Capture the cell that displays the provided text and extract its [X, Y] central coordinate. 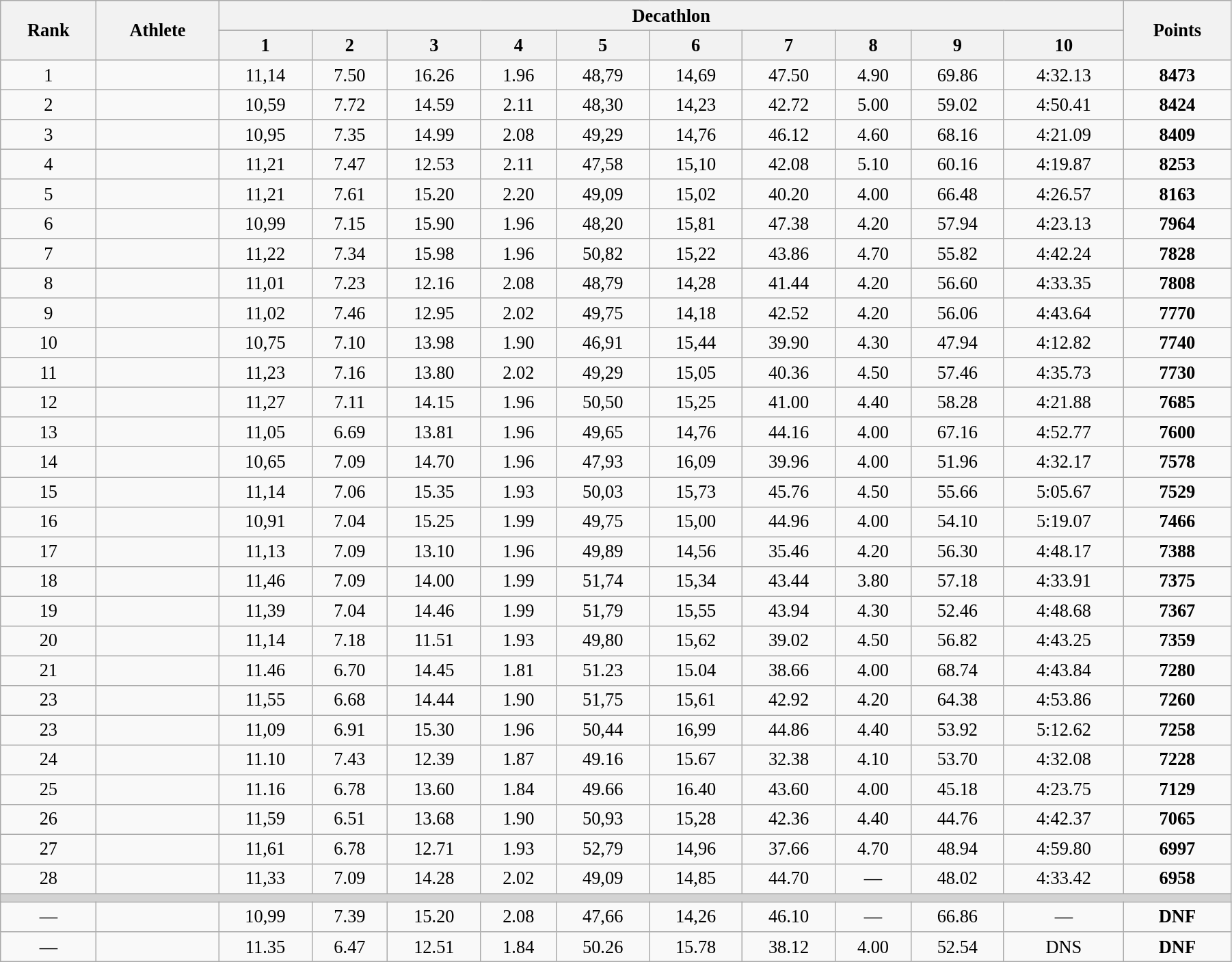
15.90 [434, 224]
16.26 [434, 75]
4:32.13 [1064, 75]
4:33.91 [1064, 581]
12.53 [434, 164]
42.72 [789, 105]
4:21.88 [1064, 402]
53.92 [957, 730]
56.30 [957, 551]
7258 [1177, 730]
12 [49, 402]
13.98 [434, 343]
20 [49, 641]
49,89 [603, 551]
12.95 [434, 313]
14,28 [696, 283]
46.10 [789, 917]
49.66 [603, 790]
11.35 [265, 946]
3.80 [874, 581]
4:53.86 [1064, 700]
53.70 [957, 760]
56.60 [957, 283]
58.28 [957, 402]
44.96 [789, 522]
15.25 [434, 522]
14,26 [696, 917]
48,20 [603, 224]
14.59 [434, 105]
11,27 [265, 402]
19 [49, 611]
7359 [1177, 641]
4:33.42 [1064, 879]
4.90 [874, 75]
15.67 [696, 760]
15.35 [434, 492]
52,79 [603, 849]
4:43.64 [1064, 313]
4:48.68 [1064, 611]
14.99 [434, 135]
14.70 [434, 462]
68.74 [957, 670]
15 [49, 492]
13.68 [434, 819]
15.30 [434, 730]
13.81 [434, 432]
14,96 [696, 849]
45.18 [957, 790]
52.46 [957, 611]
55.66 [957, 492]
24 [49, 760]
4:33.35 [1064, 283]
55.82 [957, 254]
56.06 [957, 313]
12.16 [434, 283]
10,65 [265, 462]
42.52 [789, 313]
11,05 [265, 432]
4:48.17 [1064, 551]
8163 [1177, 194]
6.70 [350, 670]
14,85 [696, 879]
68.16 [957, 135]
15,25 [696, 402]
4:35.73 [1064, 373]
4:42.24 [1064, 254]
47,58 [603, 164]
45.76 [789, 492]
7260 [1177, 700]
11.16 [265, 790]
51,74 [603, 581]
7.72 [350, 105]
43.60 [789, 790]
56.82 [957, 641]
5.10 [874, 164]
46,91 [603, 343]
50,50 [603, 402]
69.86 [957, 75]
49.16 [603, 760]
14,56 [696, 551]
6.69 [350, 432]
7529 [1177, 492]
5:12.62 [1064, 730]
7.15 [350, 224]
44.70 [789, 879]
40.20 [789, 194]
11.51 [434, 641]
42.92 [789, 700]
4:59.80 [1064, 849]
15,73 [696, 492]
4.10 [874, 760]
64.38 [957, 700]
11,01 [265, 283]
25 [49, 790]
59.02 [957, 105]
38.66 [789, 670]
18 [49, 581]
4:23.75 [1064, 790]
16.40 [696, 790]
11,39 [265, 611]
50,82 [603, 254]
8424 [1177, 105]
47,93 [603, 462]
5:19.07 [1064, 522]
7578 [1177, 462]
49,65 [603, 432]
6958 [1177, 879]
27 [49, 849]
10,75 [265, 343]
7.61 [350, 194]
11 [49, 373]
7685 [1177, 402]
50,03 [603, 492]
7228 [1177, 760]
15,55 [696, 611]
13.60 [434, 790]
57.94 [957, 224]
7770 [1177, 313]
47.50 [789, 75]
7375 [1177, 581]
7065 [1177, 819]
6.47 [350, 946]
2.20 [518, 194]
41.00 [789, 402]
6997 [1177, 849]
15,34 [696, 581]
7.18 [350, 641]
66.86 [957, 917]
39.96 [789, 462]
37.66 [789, 849]
4:12.82 [1064, 343]
7.11 [350, 402]
44.16 [789, 432]
15,62 [696, 641]
14,18 [696, 313]
14,23 [696, 105]
11,23 [265, 373]
15.78 [696, 946]
46.12 [789, 135]
7466 [1177, 522]
7.35 [350, 135]
7.23 [350, 283]
7.43 [350, 760]
43.86 [789, 254]
14,69 [696, 75]
38.12 [789, 946]
7730 [1177, 373]
13.10 [434, 551]
13.80 [434, 373]
11.10 [265, 760]
66.48 [957, 194]
7.16 [350, 373]
8409 [1177, 135]
10,95 [265, 135]
4:43.25 [1064, 641]
11,13 [265, 551]
48.94 [957, 849]
40.36 [789, 373]
7964 [1177, 224]
12.39 [434, 760]
15,05 [696, 373]
47.38 [789, 224]
11,22 [265, 254]
7367 [1177, 611]
8253 [1177, 164]
14.44 [434, 700]
6.68 [350, 700]
14.00 [434, 581]
32.38 [789, 760]
57.18 [957, 581]
67.16 [957, 432]
47,66 [603, 917]
7600 [1177, 432]
4:43.84 [1064, 670]
Rank [49, 30]
11,09 [265, 730]
51,75 [603, 700]
Athlete [157, 30]
12.71 [434, 849]
41.44 [789, 283]
15,44 [696, 343]
Decathlon [671, 15]
10,91 [265, 522]
6.51 [350, 819]
11,02 [265, 313]
15,22 [696, 254]
5.00 [874, 105]
47.94 [957, 343]
7808 [1177, 283]
51.23 [603, 670]
16,09 [696, 462]
50,44 [603, 730]
15,02 [696, 194]
11,59 [265, 819]
54.10 [957, 522]
4:42.37 [1064, 819]
14.15 [434, 402]
6.91 [350, 730]
50.26 [603, 946]
14.46 [434, 611]
42.08 [789, 164]
4:32.08 [1064, 760]
7280 [1177, 670]
7129 [1177, 790]
11,46 [265, 581]
7.06 [350, 492]
48,30 [603, 105]
4:32.17 [1064, 462]
4:19.87 [1064, 164]
48.02 [957, 879]
11,61 [265, 849]
1.87 [518, 760]
11.46 [265, 670]
12.51 [434, 946]
1.81 [518, 670]
14.28 [434, 879]
51.96 [957, 462]
16,99 [696, 730]
7388 [1177, 551]
13 [49, 432]
39.90 [789, 343]
4:21.09 [1064, 135]
7.46 [350, 313]
60.16 [957, 164]
35.46 [789, 551]
15,28 [696, 819]
7.39 [350, 917]
7740 [1177, 343]
4:26.57 [1064, 194]
15.98 [434, 254]
42.36 [789, 819]
7.47 [350, 164]
51,79 [603, 611]
44.86 [789, 730]
7.10 [350, 343]
15,10 [696, 164]
4:23.13 [1064, 224]
57.46 [957, 373]
7828 [1177, 254]
4:50.41 [1064, 105]
39.02 [789, 641]
8473 [1177, 75]
17 [49, 551]
50,93 [603, 819]
4.60 [874, 135]
7.34 [350, 254]
49,80 [603, 641]
21 [49, 670]
11,33 [265, 879]
14 [49, 462]
16 [49, 522]
28 [49, 879]
11,55 [265, 700]
4:52.77 [1064, 432]
Points [1177, 30]
7.50 [350, 75]
10,59 [265, 105]
43.44 [789, 581]
26 [49, 819]
15.04 [696, 670]
44.76 [957, 819]
15,00 [696, 522]
5:05.67 [1064, 492]
DNS [1064, 946]
15,61 [696, 700]
14.45 [434, 670]
52.54 [957, 946]
43.94 [789, 611]
15,81 [696, 224]
